Find where the given text appears and provide that cell's center as [x, y] coordinate. 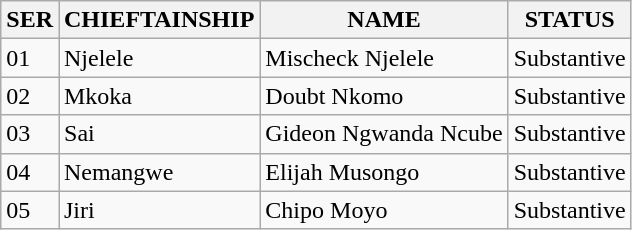
CHIEFTAINSHIP [158, 20]
Jiri [158, 210]
Doubt Nkomo [384, 96]
STATUS [570, 20]
05 [30, 210]
Gideon Ngwanda Ncube [384, 134]
Chipo Moyo [384, 210]
01 [30, 58]
Elijah Musongo [384, 172]
SER [30, 20]
Sai [158, 134]
Nemangwe [158, 172]
02 [30, 96]
04 [30, 172]
Njelele [158, 58]
03 [30, 134]
NAME [384, 20]
Mkoka [158, 96]
Mischeck Njelele [384, 58]
